Output the [X, Y] coordinate of the center of the cell containing the given text.  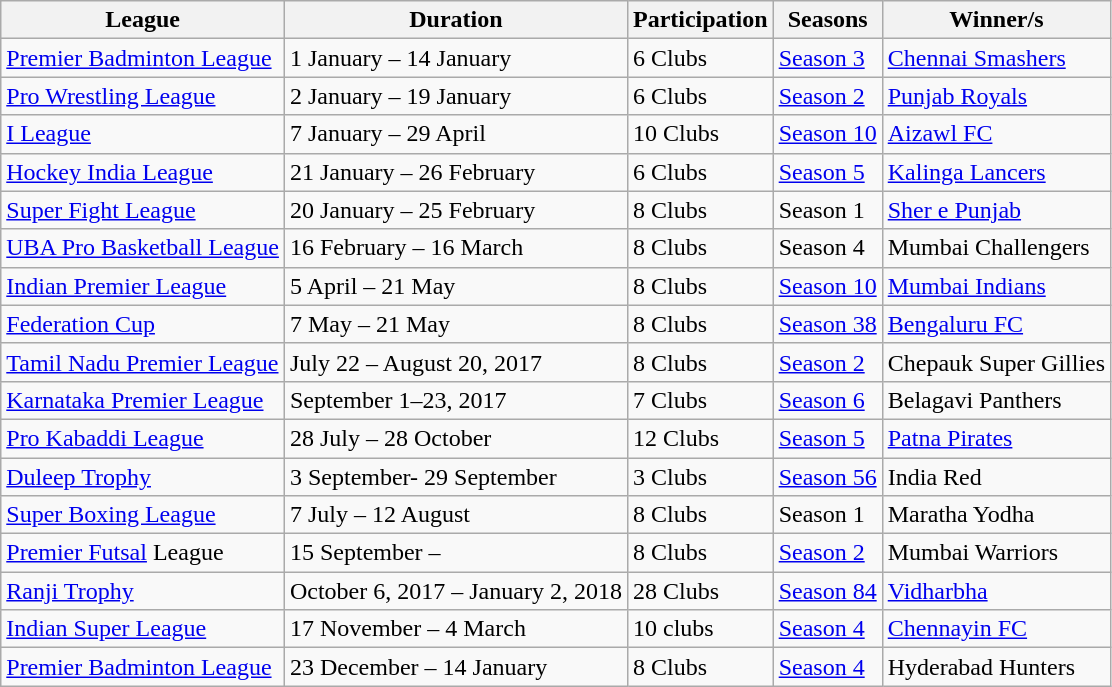
Vidharbha [996, 591]
3 Clubs [700, 477]
12 Clubs [700, 438]
Indian Premier League [143, 286]
Kalinga Lancers [996, 172]
15 September – [456, 553]
Duration [456, 20]
17 November – 4 March [456, 629]
Aizawl FC [996, 134]
7 May – 21 May [456, 324]
Karnataka Premier League [143, 400]
Seasons [828, 20]
Season 84 [828, 591]
Winner/s [996, 20]
1 January – 14 January [456, 58]
July 22 – August 20, 2017 [456, 362]
2 January – 19 January [456, 96]
Pro Kabaddi League [143, 438]
Patna Pirates [996, 438]
Indian Super League [143, 629]
Super Boxing League [143, 515]
Bengaluru FC [996, 324]
Season 38 [828, 324]
7 January – 29 April [456, 134]
Punjab Royals [996, 96]
UBA Pro Basketball League [143, 248]
23 December – 14 January [456, 667]
Pro Wrestling League [143, 96]
20 January – 25 February [456, 210]
Chepauk Super Gillies [996, 362]
Duleep Trophy [143, 477]
28 July – 28 October [456, 438]
Hockey India League [143, 172]
10 Clubs [700, 134]
Maratha Yodha [996, 515]
16 February – 16 March [456, 248]
7 July – 12 August [456, 515]
Sher e Punjab [996, 210]
Belagavi Panthers [996, 400]
10 clubs [700, 629]
Hyderabad Hunters [996, 667]
3 September- 29 September [456, 477]
5 April – 21 May [456, 286]
Chennai Smashers [996, 58]
Tamil Nadu Premier League [143, 362]
28 Clubs [700, 591]
India Red [996, 477]
Season 3 [828, 58]
Mumbai Warriors [996, 553]
Participation [700, 20]
Mumbai Challengers [996, 248]
Super Fight League [143, 210]
I League [143, 134]
October 6, 2017 – January 2, 2018 [456, 591]
Season 6 [828, 400]
League [143, 20]
September 1–23, 2017 [456, 400]
7 Clubs [700, 400]
Chennayin FC [996, 629]
Season 56 [828, 477]
Mumbai Indians [996, 286]
Ranji Trophy [143, 591]
Federation Cup [143, 324]
Premier Futsal League [143, 553]
21 January – 26 February [456, 172]
